Return (X, Y) of the center of cell containing provided text 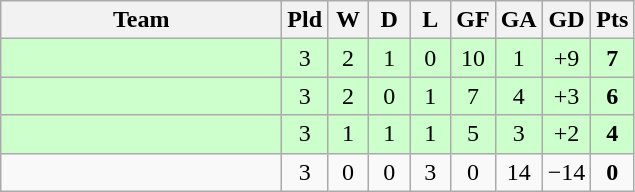
14 (518, 172)
+2 (566, 134)
Pld (305, 20)
5 (473, 134)
Team (142, 20)
+9 (566, 58)
D (390, 20)
GD (566, 20)
Pts (612, 20)
GA (518, 20)
GF (473, 20)
−14 (566, 172)
+3 (566, 96)
10 (473, 58)
L (430, 20)
W (348, 20)
6 (612, 96)
